Return the [x, y] coordinate for the center point of the cell that contains the specified text.  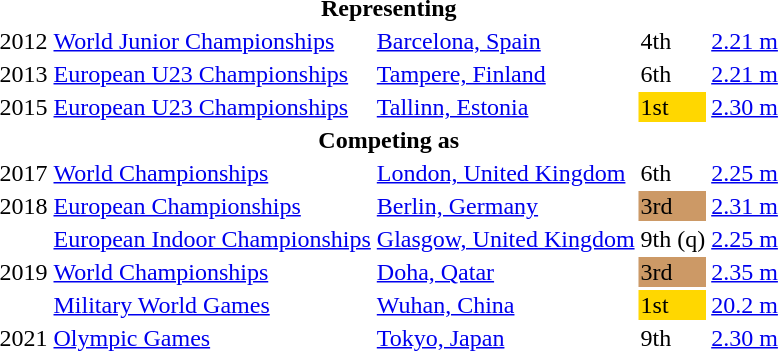
Doha, Qatar [506, 272]
Tampere, Finland [506, 74]
Glasgow, United Kingdom [506, 239]
9th (q) [673, 239]
Tallinn, Estonia [506, 107]
European Indoor Championships [212, 239]
Berlin, Germany [506, 206]
London, United Kingdom [506, 173]
Military World Games [212, 305]
Barcelona, Spain [506, 41]
European Championships [212, 206]
Wuhan, China [506, 305]
World Junior Championships [212, 41]
4th [673, 41]
